For the text-containing cell, return its midpoint in [X, Y] coordinate format. 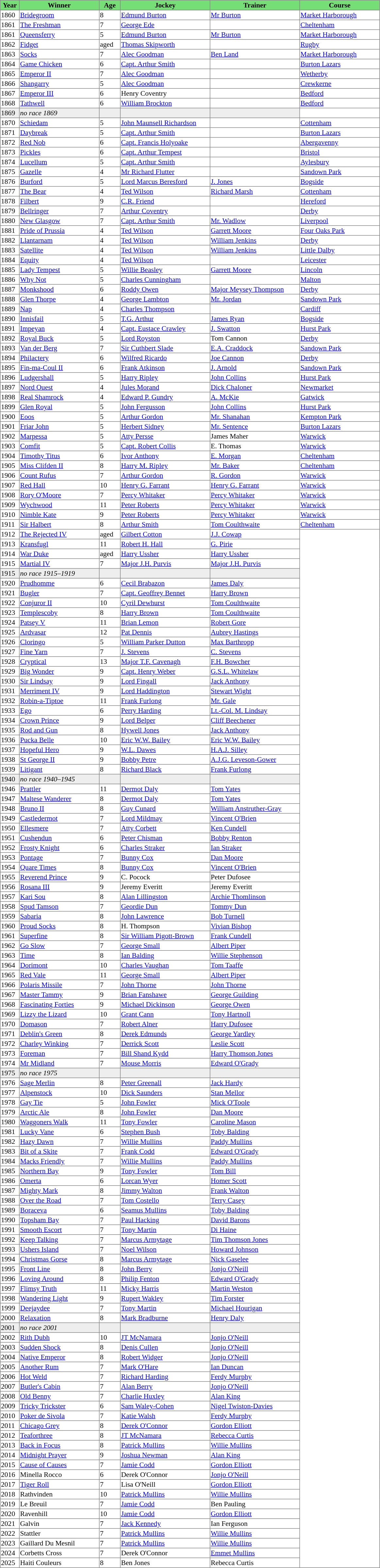
Merriment IV [59, 691]
Red Hall [59, 485]
Monkshood [59, 289]
1987 [10, 1191]
Herbert Sidney [165, 426]
Ben Land [255, 54]
1930 [10, 681]
Michael Dickinson [165, 1004]
1922 [10, 603]
1885 [10, 270]
Alpenstock [59, 1093]
Glen Thorpe [59, 299]
Mr. Jordan [255, 299]
1965 [10, 975]
1933 [10, 711]
Crewkerne [339, 84]
2011 [10, 1426]
1995 [10, 1269]
1934 [10, 720]
Lincoln [339, 270]
Le Breuil [59, 1504]
1952 [10, 848]
Native Emperor [59, 1357]
Derek Edmunds [165, 1034]
1959 [10, 916]
Arctic Ale [59, 1112]
Lord Haddington [165, 691]
Robert Alner [165, 1024]
Gatwick [339, 397]
Bugler [59, 593]
Ian Duncan [255, 1367]
Jules Morand [165, 387]
James Daly [255, 583]
Cardiff [339, 309]
Reverend Prince [59, 877]
1899 [10, 407]
G. Pirie [255, 544]
Wandering Light [59, 1298]
Michael Hourigan [255, 1308]
W.L. Dawes [165, 750]
Leslie Scott [255, 1044]
2005 [10, 1367]
1925 [10, 632]
R. Gordon [255, 475]
Lorcan Wyer [165, 1181]
Richard Marsh [255, 191]
Malton [339, 280]
1879 [10, 211]
1929 [10, 671]
Brian Fanshawe [165, 995]
1949 [10, 818]
Philactery [59, 358]
Lisa O'Neill [165, 1484]
1880 [10, 221]
Vivian Bishop [255, 926]
Polaris Missile [59, 985]
2004 [10, 1357]
1913 [10, 544]
Charles Vaughan [165, 965]
Deejaydee [59, 1308]
no race 2001 [59, 1328]
Frosty Knight [59, 848]
1911 [10, 524]
Rupert Wakley [165, 1298]
Martial IV [59, 564]
Capt. Robert Collis [165, 446]
Derrick Scott [165, 1044]
1897 [10, 387]
Tiger Roll [59, 1484]
Age [110, 5]
Willie Stephenson [255, 955]
Cecil Brabazon [165, 583]
1968 [10, 1004]
Burford [59, 182]
Pat Dennis [165, 632]
Marpessa [59, 436]
Ivor Anthony [165, 456]
Teaforthree [59, 1435]
1981 [10, 1132]
Perry Harding [165, 711]
Jack Hardy [255, 1083]
1921 [10, 593]
1955 [10, 877]
Red Vale [59, 975]
1910 [10, 515]
Minella Rocco [59, 1475]
1960 [10, 926]
Fin-ma-Coul II [59, 368]
Eoos [59, 417]
Glen Royal [59, 407]
Rosana III [59, 887]
Pride of Prussia [59, 231]
1969 [10, 1014]
Tim Forster [255, 1298]
William Anstruther-Gray [255, 808]
1865 [10, 74]
1964 [10, 965]
Mr Midland [59, 1063]
Deblin's Green [59, 1034]
1877 [10, 191]
Quare Times [59, 867]
Little Dalby [339, 250]
1991 [10, 1230]
George Yardley [255, 1034]
Flimsy Truth [59, 1288]
1923 [10, 613]
Another Rum [59, 1367]
1893 [10, 348]
2007 [10, 1386]
Edward P. Gundry [165, 397]
Rith Dubh [59, 1337]
Cryptical [59, 662]
Over the Road [59, 1200]
Major T.F. Cavenagh [165, 662]
1975 [10, 1073]
J. Swatton [255, 328]
Hazy Dawn [59, 1142]
Liverpool [339, 221]
no race 1915–1919 [59, 573]
Time [59, 955]
Ian Ferguson [255, 1524]
Pucka Belle [59, 740]
1935 [10, 730]
Poker de Sivola [59, 1416]
1994 [10, 1259]
1957 [10, 897]
Harry M. Ripley [165, 466]
Sage Merlin [59, 1083]
Loving Around [59, 1279]
Count Rufus [59, 475]
Henry Daly [255, 1318]
Go Slow [59, 946]
no race 1975 [59, 1073]
13 [110, 662]
Litigant [59, 769]
Jimmy Walton [165, 1191]
Crown Prince [59, 720]
1892 [10, 338]
John Berry [165, 1269]
Philip Fenton [165, 1279]
Superfine [59, 936]
Cliff Beechener [255, 720]
Caroline Mason [255, 1122]
Cause of Causes [59, 1465]
Ego [59, 711]
1950 [10, 828]
1895 [10, 368]
F.H. Bowcher [255, 662]
1958 [10, 906]
Corbetts Cross [59, 1553]
2024 [10, 1553]
Hopeful Hero [59, 750]
1961 [10, 936]
Spud Tamson [59, 906]
2000 [10, 1318]
Emperor III [59, 93]
Four Oaks Park [339, 231]
Guy Cunard [165, 808]
Emmet Mullins [255, 1553]
1990 [10, 1220]
Sir Lindsay [59, 681]
Tom Taaffe [255, 965]
1907 [10, 485]
Aylesbury [339, 162]
Gaillard Du Mesnil [59, 1543]
H.A.J. Silley [255, 750]
1927 [10, 652]
1891 [10, 328]
1888 [10, 299]
Cloringo [59, 642]
C. Stevens [255, 652]
Richard Black [165, 769]
1884 [10, 260]
1900 [10, 417]
Mr Richard Flutter [165, 172]
1862 [10, 44]
Capt. Henry Weber [165, 671]
1937 [10, 750]
Newmarket [339, 387]
Gazelle [59, 172]
Nimble Kate [59, 515]
James Ryan [255, 319]
Jack Kennedy [165, 1524]
Lt.-Col. M. Lindsay [255, 711]
1998 [10, 1298]
Miss Clifden II [59, 466]
Back in Focus [59, 1445]
Mark O'Hare [165, 1367]
1978 [10, 1102]
Front Line [59, 1269]
Why Not [59, 280]
Lizzy the Lizard [59, 1014]
Master Tammy [59, 995]
E. Thomas [255, 446]
Alan Lillingston [165, 897]
Ellesmere [59, 828]
1999 [10, 1308]
1882 [10, 240]
Capt. Arthur Tempest [165, 152]
John Fergusson [165, 407]
Lucellum [59, 162]
1901 [10, 426]
1908 [10, 495]
Charley Winking [59, 1044]
Tom Costello [165, 1200]
Sir Cuthbert Slade [165, 348]
Bit of a Skite [59, 1151]
Charles Cunningham [165, 280]
1997 [10, 1288]
George Lambton [165, 299]
1883 [10, 250]
1926 [10, 642]
Game Chicken [59, 64]
Dick Chaloner [255, 387]
Trainer [255, 5]
Katie Walsh [165, 1416]
Gay Tie [59, 1102]
Bruno II [59, 808]
Capt. Eustace Crawley [165, 328]
Conjuror II [59, 603]
William Parker Dutton [165, 642]
Real Shamrock [59, 397]
Maltese Wanderer [59, 799]
2023 [10, 1543]
Lord Marcus Beresford [165, 182]
1971 [10, 1034]
1936 [10, 740]
1904 [10, 456]
2006 [10, 1377]
2008 [10, 1396]
Nigel Twiston-Davies [255, 1406]
Hywell Jones [165, 730]
Big Wonder [59, 671]
1863 [10, 54]
Ben Pauling [255, 1504]
C. Pocock [165, 877]
2012 [10, 1435]
Archie Thomlinson [255, 897]
Peter Dufosee [255, 877]
1956 [10, 887]
no race 1869 [59, 113]
George Ede [165, 25]
Peter Chisman [165, 838]
1986 [10, 1181]
Bill Shand Kydd [165, 1053]
Lord Royston [165, 338]
2017 [10, 1484]
Dorimont [59, 965]
Willie Beasley [165, 270]
J. Stevens [165, 652]
Kempton Park [339, 417]
Harry Dufosee [255, 1024]
1906 [10, 475]
Fascinating Forties [59, 1004]
Keep Talking [59, 1240]
Henry Coventry [165, 93]
1992 [10, 1240]
Atty Corbett [165, 828]
Kransfugl [59, 544]
1954 [10, 867]
1890 [10, 319]
1951 [10, 838]
Micky Harris [165, 1288]
Ushers Island [59, 1249]
Rory O'Moore [59, 495]
Mr. Baker [255, 466]
Old Benny [59, 1396]
Ludgershall [59, 377]
Hot Weld [59, 1377]
David Barons [255, 1220]
John Lawrence [165, 916]
1873 [10, 152]
1939 [10, 769]
Ian Straker [255, 848]
1985 [10, 1171]
The Rejected IV [59, 534]
Harry Ripley [165, 377]
Gilbert Cotton [165, 534]
Emperor II [59, 74]
Friar John [59, 426]
2018 [10, 1494]
Major Meysey Thompson [255, 289]
Cushendun [59, 838]
2022 [10, 1533]
Cyril Dewhurst [165, 603]
C.R. Friend [165, 201]
1870 [10, 123]
New Glasgow [59, 221]
Joshua Newman [165, 1455]
Brian Lemon [165, 622]
Dick Saunders [165, 1093]
1874 [10, 162]
E. Morgan [255, 456]
Frank Walton [255, 1191]
1979 [10, 1112]
Prattler [59, 789]
Proud Socks [59, 926]
1938 [10, 760]
Atty Persse [165, 436]
Northern Bay [59, 1171]
Tricky Trickster [59, 1406]
Peter Greenall [165, 1083]
2010 [10, 1416]
James Maher [255, 436]
Ken Cundell [255, 828]
2016 [10, 1475]
Sudden Shock [59, 1347]
Templescoby [59, 613]
Frank Codd [165, 1151]
1903 [10, 446]
2003 [10, 1347]
1871 [10, 133]
Midnight Prayer [59, 1455]
1940 [10, 779]
Schiedam [59, 123]
Tom Bill [255, 1171]
Stattler [59, 1533]
E.A. Craddock [255, 348]
Frank Cundell [255, 936]
1894 [10, 358]
1977 [10, 1093]
George Guilding [255, 995]
2013 [10, 1445]
Lord Fingall [165, 681]
Wilfred Ricardo [165, 358]
Waggoners Walk [59, 1122]
1872 [10, 142]
Robert Widger [165, 1357]
1866 [10, 84]
Denis Cullen [165, 1347]
Tom Cannon [255, 338]
Comfit [59, 446]
Wychwood [59, 505]
2021 [10, 1524]
Sabaria [59, 916]
Hereford [339, 201]
Stephen Bush [165, 1132]
T.G. Arthur [165, 319]
1878 [10, 201]
1860 [10, 15]
1867 [10, 93]
Castledermot [59, 818]
Haiti Couleurs [59, 1563]
G.S.L. Whitelaw [255, 671]
Arthur Smith [165, 524]
no race 1940–1945 [59, 779]
Winner [59, 5]
Daybreak [59, 133]
1982 [10, 1142]
Paul Hacking [165, 1220]
Tommy Dun [255, 906]
1928 [10, 662]
Van der Berg [59, 348]
Smooth Escort [59, 1230]
1920 [10, 583]
Nick Gaselee [255, 1259]
1988 [10, 1200]
Galvin [59, 1524]
H. Thompson [165, 926]
2009 [10, 1406]
Lord Mildmay [165, 818]
1868 [10, 103]
St George II [59, 760]
Jockey [165, 5]
1912 [10, 534]
Patsey V [59, 622]
1886 [10, 280]
Bristol [339, 152]
Howard Johnson [255, 1249]
1896 [10, 377]
Seamus Mullins [165, 1210]
Sir Halbert [59, 524]
Capt. Francis Holyoake [165, 142]
1924 [10, 622]
Ravenhill [59, 1514]
1963 [10, 955]
Terry Casey [255, 1200]
Charlie Huxley [165, 1396]
J.J. Cowap [255, 534]
2001 [10, 1328]
Mick O'Toole [255, 1102]
1948 [10, 808]
The Freshman [59, 25]
1984 [10, 1161]
Sam Waley-Cohen [165, 1406]
1881 [10, 231]
Relaxation [59, 1318]
Rugby [339, 44]
War Duke [59, 554]
1887 [10, 289]
Joe Cannon [255, 358]
Nord Ouest [59, 387]
Di Haine [255, 1230]
Fidget [59, 44]
Stan Mellor [255, 1093]
Royal Buck [59, 338]
1946 [10, 789]
Kari Sou [59, 897]
Shangarry [59, 84]
1970 [10, 1024]
Lady Tempest [59, 270]
Timothy Titus [59, 456]
Equity [59, 260]
George Owen [255, 1004]
Foreman [59, 1053]
Topsham Bay [59, 1220]
Prudhomme [59, 583]
A.J.G. Leveson-Gower [255, 760]
William Brockton [165, 103]
1996 [10, 1279]
Mr. Wadlow [255, 221]
Wetherby [339, 74]
J. Arnold [255, 368]
Ben Jones [165, 1563]
1902 [10, 436]
1932 [10, 701]
Innisfail [59, 319]
Llantarnam [59, 240]
Charles Thompson [165, 309]
Macks Friendly [59, 1161]
1972 [10, 1044]
1914 [10, 554]
Impeyan [59, 328]
J. Jones [255, 182]
Queensferry [59, 35]
1909 [10, 505]
2014 [10, 1455]
Bobby Renton [255, 838]
1898 [10, 397]
Roddy Owen [165, 289]
Socks [59, 54]
Mighty Mark [59, 1191]
1974 [10, 1063]
Omerta [59, 1181]
1967 [10, 995]
Lord Belper [165, 720]
1993 [10, 1249]
Year [10, 5]
Bellringer [59, 211]
Rod and Gun [59, 730]
Alan Berry [165, 1386]
1947 [10, 799]
Domason [59, 1024]
1905 [10, 466]
Homer Scott [255, 1181]
1889 [10, 309]
Thomas Skipworth [165, 44]
Charles Straker [165, 848]
2002 [10, 1337]
1953 [10, 857]
Harry Thomson Jones [255, 1053]
Bob Turnell [255, 916]
Mr. Shanahan [255, 417]
1962 [10, 946]
Filbert [59, 201]
Mr. Sentence [255, 426]
Mouse Morris [165, 1063]
Grant Cann [165, 1014]
Abergavenny [339, 142]
1989 [10, 1210]
Rathvinden [59, 1494]
Sir William Pigott-Brown [165, 936]
1875 [10, 172]
The Bear [59, 191]
Fine Yarn [59, 652]
1864 [10, 64]
Robert H. Hall [165, 544]
Boraceva [59, 1210]
Frank Atkinson [165, 368]
Capt. Geoffrey Bennet [165, 593]
12 [110, 632]
Tathwell [59, 103]
Butler's Cabin [59, 1386]
Mr. Gale [255, 701]
2020 [10, 1514]
Lucky Vane [59, 1132]
Ian Balding [165, 955]
Bobby Petre [165, 760]
1869 [10, 113]
Robin-a-Tiptoe [59, 701]
Chicago Grey [59, 1426]
Richard Harding [165, 1377]
Aubrey Hastings [255, 632]
1980 [10, 1122]
John Maunsell Richardson [165, 123]
Pickles [59, 152]
Mark Bradburne [165, 1318]
Stewart Wight [255, 691]
Tim Thomson Jones [255, 1240]
Arthur Coventry [165, 211]
Ardvasar [59, 632]
Max Barthropp [255, 642]
1931 [10, 691]
Tony Hartnoll [255, 1014]
Martin Weston [255, 1288]
Red Nob [59, 142]
Course [339, 5]
Christmas Gorse [59, 1259]
2019 [10, 1504]
Bridegroom [59, 15]
1876 [10, 182]
Robert Gore [255, 622]
A. McKie [255, 397]
Satellite [59, 250]
1973 [10, 1053]
1983 [10, 1151]
Pontage [59, 857]
1966 [10, 985]
Geordie Dun [165, 906]
1976 [10, 1083]
2015 [10, 1465]
Leicester [339, 260]
2025 [10, 1563]
Noel Wilson [165, 1249]
Nap [59, 309]
